Locate the cell with the specified text and output its (X, Y) center coordinate. 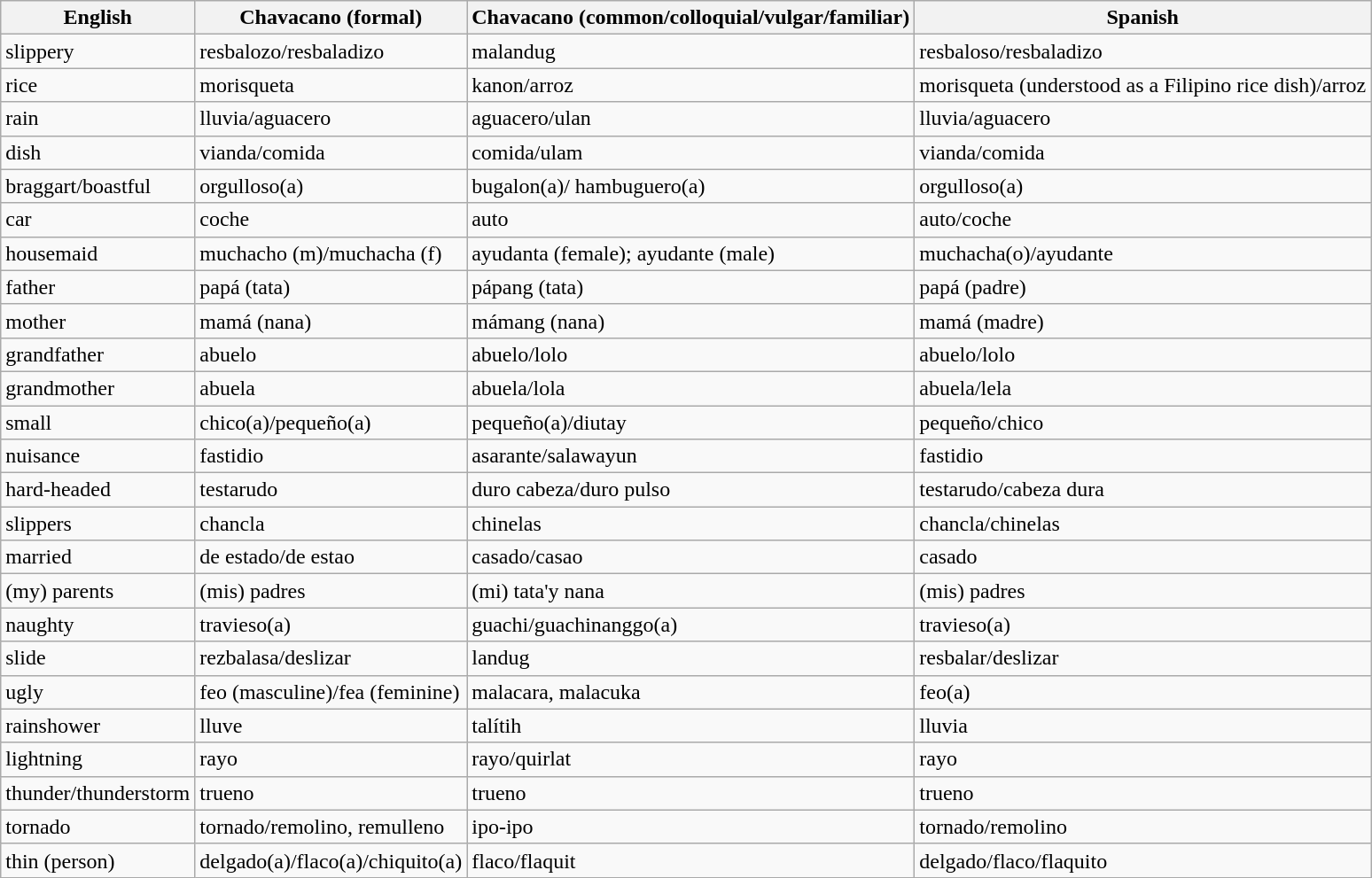
malacara, malacuka (691, 692)
bugalon(a)/ hambuguero(a) (691, 186)
flaco/flaquit (691, 860)
(mi) tata'y nana (691, 591)
car (97, 220)
guachi/guachinanggo(a) (691, 625)
delgado(a)/flaco(a)/chiquito(a) (331, 860)
mother (97, 321)
morisqueta (understood as a Filipino rice dish)/arroz (1143, 85)
feo(a) (1143, 692)
morisqueta (331, 85)
tornado (97, 827)
asarante/salawayun (691, 456)
tornado/remolino, remulleno (331, 827)
mamá (nana) (331, 321)
chinelas (691, 524)
ayudanta (female); ayudante (male) (691, 253)
hard-headed (97, 490)
pequeño/chico (1143, 423)
abuelo (331, 354)
papá (padre) (1143, 287)
testarudo/cabeza dura (1143, 490)
lightning (97, 759)
resbalozo/resbaladizo (331, 51)
nuisance (97, 456)
English (97, 18)
abuela (331, 388)
rain (97, 119)
mamá (madre) (1143, 321)
(my) parents (97, 591)
malandug (691, 51)
talítih (691, 726)
thin (person) (97, 860)
auto/coche (1143, 220)
casado/casao (691, 557)
married (97, 557)
feo (masculine)/fea (feminine) (331, 692)
abuela/lola (691, 388)
muchacha(o)/ayudante (1143, 253)
mámang (nana) (691, 321)
abuela/lela (1143, 388)
braggart/boastful (97, 186)
resbaloso/resbaladizo (1143, 51)
slippers (97, 524)
slippery (97, 51)
Spanish (1143, 18)
housemaid (97, 253)
muchacho (m)/muchacha (f) (331, 253)
chancla/chinelas (1143, 524)
lluvia (1143, 726)
grandmother (97, 388)
pápang (tata) (691, 287)
naughty (97, 625)
Chavacano (formal) (331, 18)
slide (97, 658)
landug (691, 658)
chancla (331, 524)
rezbalasa/deslizar (331, 658)
small (97, 423)
rayo/quirlat (691, 759)
papá (tata) (331, 287)
delgado/flaco/flaquito (1143, 860)
aguacero/ulan (691, 119)
rainshower (97, 726)
testarudo (331, 490)
father (97, 287)
lluve (331, 726)
chico(a)/pequeño(a) (331, 423)
auto (691, 220)
grandfather (97, 354)
comida/ulam (691, 152)
resbalar/deslizar (1143, 658)
Chavacano (common/colloquial/vulgar/familiar) (691, 18)
coche (331, 220)
pequeño(a)/diutay (691, 423)
thunder/thunderstorm (97, 793)
duro cabeza/duro pulso (691, 490)
dish (97, 152)
kanon/arroz (691, 85)
tornado/remolino (1143, 827)
ugly (97, 692)
de estado/de estao (331, 557)
rice (97, 85)
casado (1143, 557)
ipo-ipo (691, 827)
